From the cell containing the given text, extract its center point as [X, Y] coordinate. 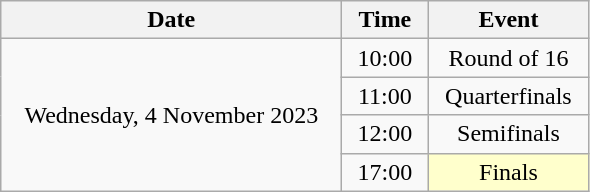
Quarterfinals [508, 96]
Finals [508, 172]
17:00 [385, 172]
12:00 [385, 134]
Date [172, 20]
10:00 [385, 58]
Wednesday, 4 November 2023 [172, 115]
Semifinals [508, 134]
Event [508, 20]
Time [385, 20]
Round of 16 [508, 58]
11:00 [385, 96]
